Pinpoint the cell where the given text exists, returning its (X, Y) midpoint coordinate. 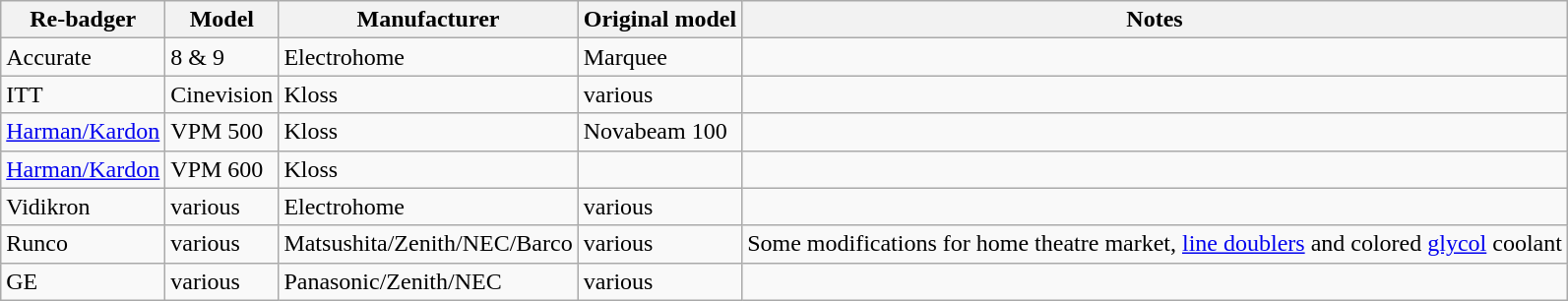
Vidikron (83, 207)
Panasonic/Zenith/NEC (428, 281)
Model (222, 20)
ITT (83, 94)
Cinevision (222, 94)
Runco (83, 244)
8 & 9 (222, 57)
Marquee (659, 57)
GE (83, 281)
Novabeam 100 (659, 132)
Re-badger (83, 20)
Original model (659, 20)
Manufacturer (428, 20)
Accurate (83, 57)
VPM 500 (222, 132)
Some modifications for home theatre market, line doublers and colored glycol coolant (1156, 244)
Matsushita/Zenith/NEC/Barco (428, 244)
VPM 600 (222, 169)
Notes (1156, 20)
